Scan for the cell matching the given text and deliver its (x, y) coordinate at center. 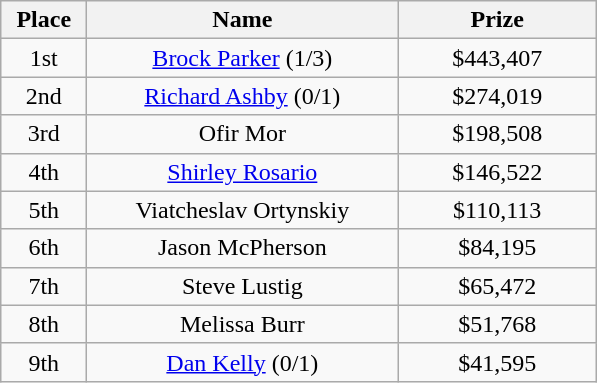
$84,195 (498, 248)
$198,508 (498, 134)
$110,113 (498, 210)
Viatcheslav Ortynskiy (242, 210)
8th (44, 324)
3rd (44, 134)
9th (44, 362)
2nd (44, 96)
1st (44, 58)
Melissa Burr (242, 324)
Jason McPherson (242, 248)
Steve Lustig (242, 286)
5th (44, 210)
Place (44, 20)
Dan Kelly (0/1) (242, 362)
$41,595 (498, 362)
$51,768 (498, 324)
Ofir Mor (242, 134)
Shirley Rosario (242, 172)
$274,019 (498, 96)
Prize (498, 20)
$65,472 (498, 286)
Name (242, 20)
7th (44, 286)
Richard Ashby (0/1) (242, 96)
$146,522 (498, 172)
6th (44, 248)
Brock Parker (1/3) (242, 58)
$443,407 (498, 58)
4th (44, 172)
